Return [X, Y] of the center of cell containing provided text 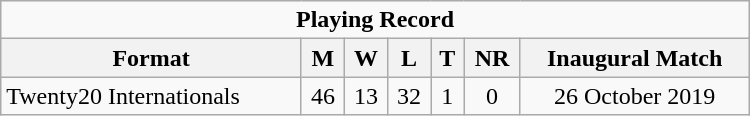
1 [448, 96]
T [448, 58]
L [410, 58]
W [366, 58]
Format [152, 58]
Inaugural Match [634, 58]
26 October 2019 [634, 96]
Twenty20 Internationals [152, 96]
0 [492, 96]
46 [322, 96]
Playing Record [375, 20]
13 [366, 96]
32 [410, 96]
M [322, 58]
NR [492, 58]
